Capture the cell that displays the provided text and extract its (x, y) central coordinate. 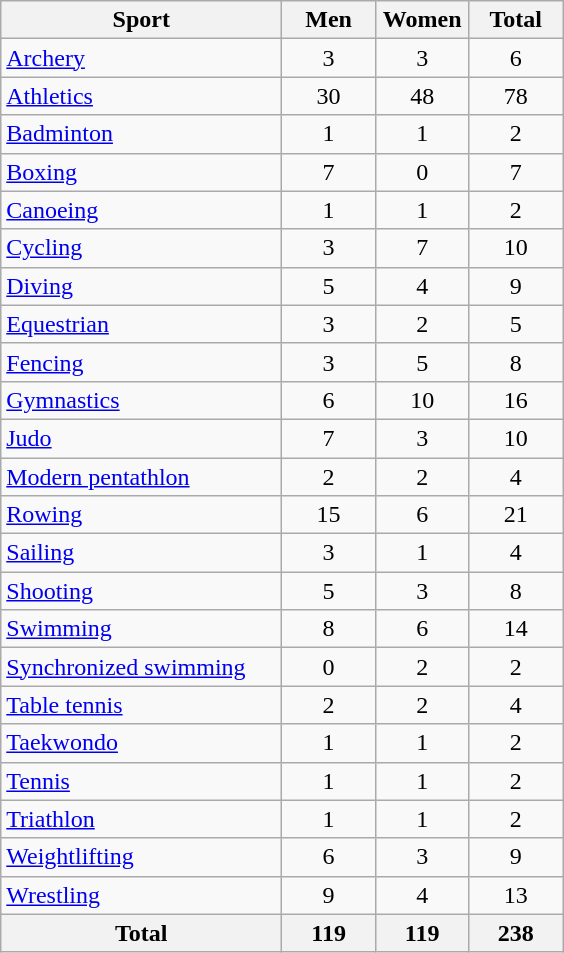
Judo (142, 438)
Weightlifting (142, 857)
Women (422, 20)
Modern pentathlon (142, 477)
Shooting (142, 591)
Wrestling (142, 895)
Archery (142, 58)
Gymnastics (142, 400)
238 (516, 933)
Boxing (142, 172)
13 (516, 895)
Sport (142, 20)
14 (516, 629)
30 (329, 96)
15 (329, 515)
Athletics (142, 96)
Rowing (142, 515)
16 (516, 400)
Diving (142, 286)
Equestrian (142, 324)
Canoeing (142, 210)
Cycling (142, 248)
Badminton (142, 134)
Fencing (142, 362)
Table tennis (142, 705)
21 (516, 515)
Triathlon (142, 819)
Synchronized swimming (142, 667)
Tennis (142, 781)
78 (516, 96)
Sailing (142, 553)
Swimming (142, 629)
48 (422, 96)
Men (329, 20)
Taekwondo (142, 743)
